Return [x, y] of the center of cell containing provided text 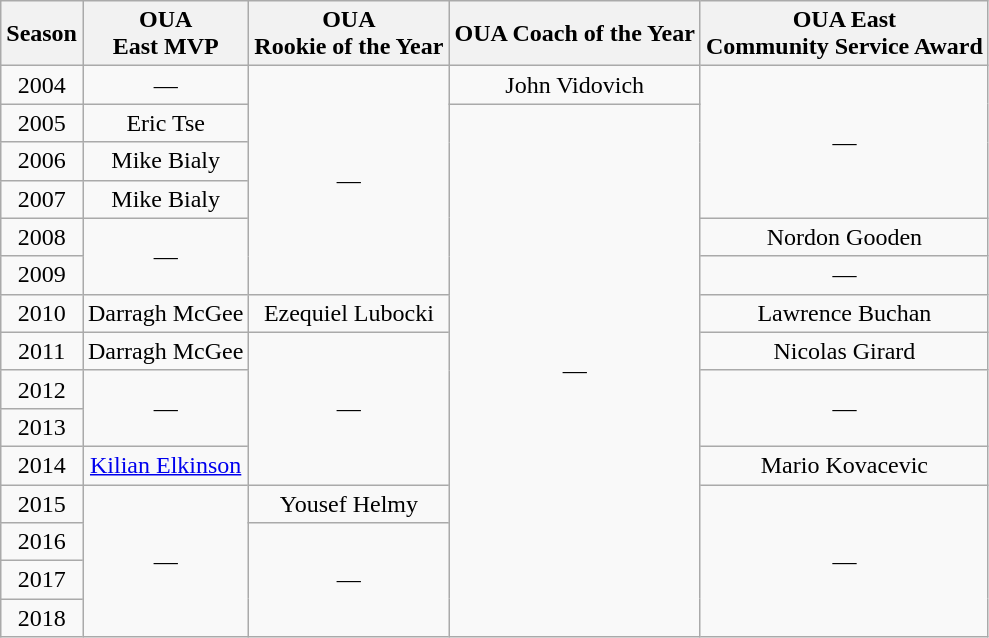
2014 [42, 465]
2009 [42, 275]
Ezequiel Lubocki [349, 313]
Season [42, 34]
Lawrence Buchan [844, 313]
John Vidovich [574, 85]
2006 [42, 161]
2015 [42, 503]
OUARookie of the Year [349, 34]
2007 [42, 199]
2018 [42, 618]
Yousef Helmy [349, 503]
Nordon Gooden [844, 237]
2008 [42, 237]
2004 [42, 85]
2005 [42, 123]
2012 [42, 389]
2010 [42, 313]
Kilian Elkinson [165, 465]
Nicolas Girard [844, 351]
Mario Kovacevic [844, 465]
2011 [42, 351]
Eric Tse [165, 123]
OUAEast MVP [165, 34]
2017 [42, 580]
2016 [42, 542]
OUA Coach of the Year [574, 34]
OUA EastCommunity Service Award [844, 34]
2013 [42, 427]
